Extract the (x, y) coordinate from the center of the cell holding the provided text.  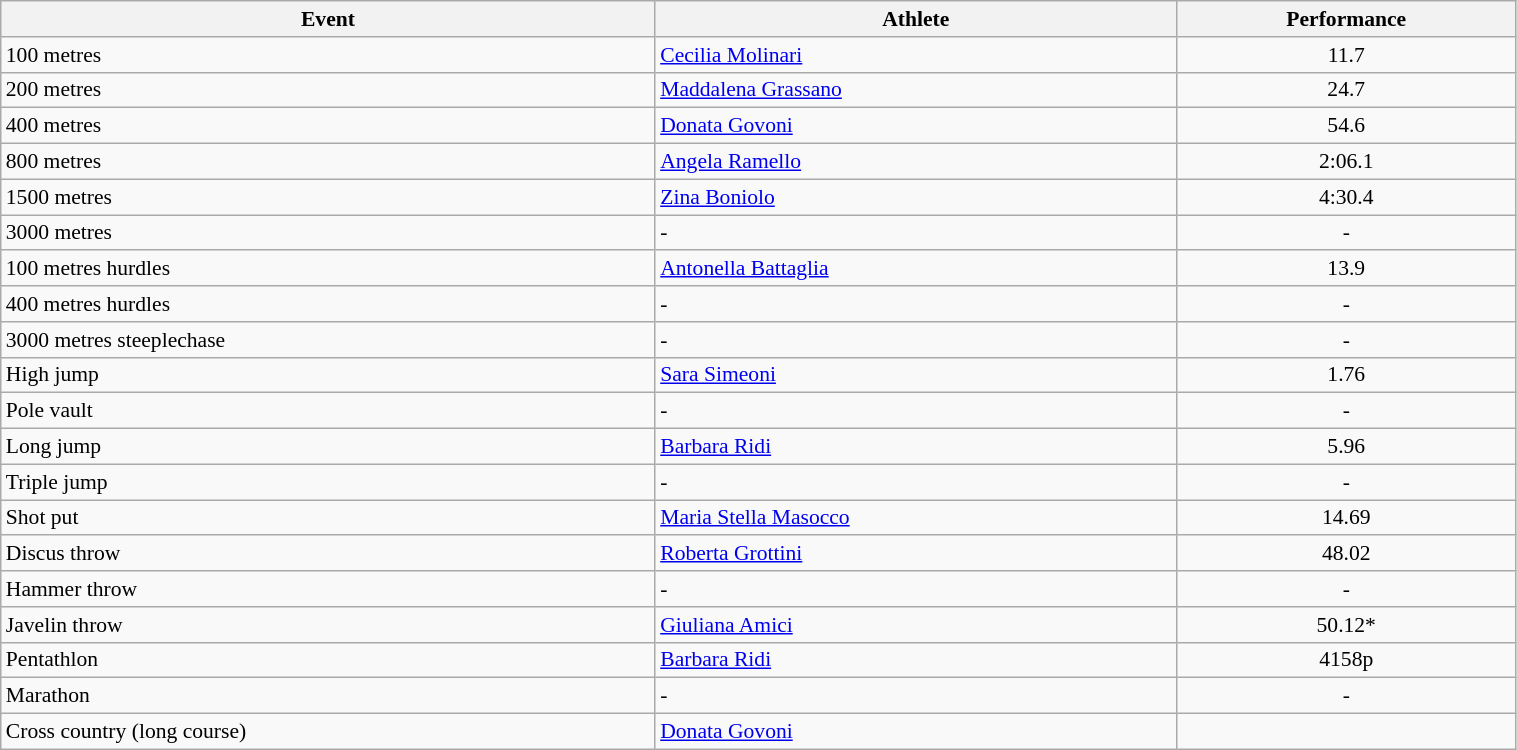
Javelin throw (328, 625)
200 metres (328, 90)
Cross country (long course) (328, 732)
Pole vault (328, 411)
Giuliana Amici (916, 625)
100 metres (328, 55)
Antonella Battaglia (916, 269)
100 metres hurdles (328, 269)
Sara Simeoni (916, 375)
Angela Ramello (916, 162)
13.9 (1346, 269)
Athlete (916, 19)
Cecilia Molinari (916, 55)
400 metres hurdles (328, 304)
54.6 (1346, 126)
Performance (1346, 19)
High jump (328, 375)
50.12* (1346, 625)
Hammer throw (328, 589)
Maddalena Grassano (916, 90)
Long jump (328, 447)
800 metres (328, 162)
24.7 (1346, 90)
4:30.4 (1346, 197)
48.02 (1346, 554)
5.96 (1346, 447)
11.7 (1346, 55)
Zina Boniolo (916, 197)
1.76 (1346, 375)
400 metres (328, 126)
3000 metres (328, 233)
Maria Stella Masocco (916, 518)
14.69 (1346, 518)
Pentathlon (328, 660)
1500 metres (328, 197)
2:06.1 (1346, 162)
Triple jump (328, 482)
Marathon (328, 696)
Shot put (328, 518)
Roberta Grottini (916, 554)
Discus throw (328, 554)
4158p (1346, 660)
3000 metres steeplechase (328, 340)
Event (328, 19)
